Identify which cell holds the provided text, then report its (X, Y) central coordinate. 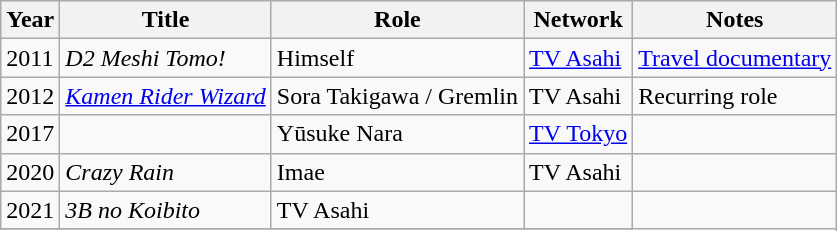
Notes (735, 20)
Himself (397, 58)
2017 (30, 134)
Role (397, 20)
Year (30, 20)
Title (166, 20)
2021 (30, 210)
Crazy Rain (166, 172)
Sora Takigawa / Gremlin (397, 96)
2020 (30, 172)
Network (578, 20)
Yūsuke Nara (397, 134)
2012 (30, 96)
2011 (30, 58)
Travel documentary (735, 58)
3B no Koibito (166, 210)
D2 Meshi Tomo! (166, 58)
Imae (397, 172)
Recurring role (735, 96)
TV Tokyo (578, 134)
Kamen Rider Wizard (166, 96)
